Extract the (X, Y) coordinate from the center of the cell holding the provided text.  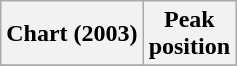
Peakposition (189, 34)
Chart (2003) (72, 34)
